Provide the (X, Y) coordinate of the cell's center where the given text is located.  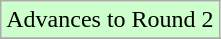
Advances to Round 2 (110, 20)
